Return [X, Y] of the center of cell containing provided text 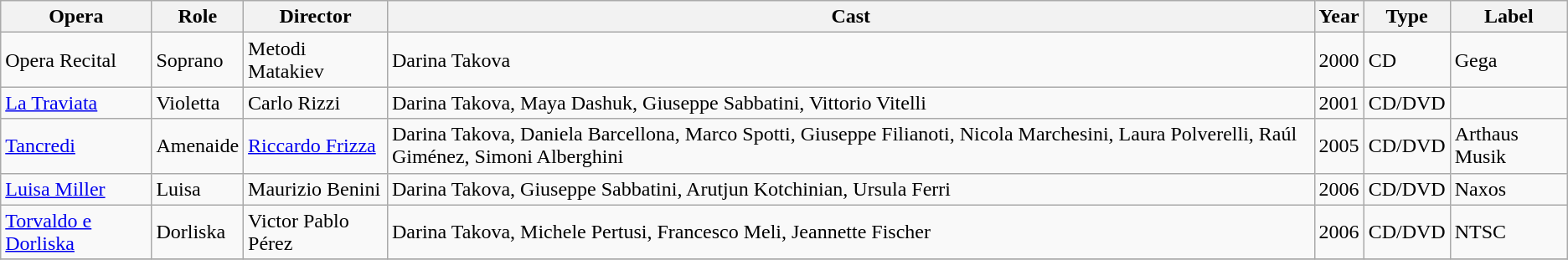
Maurizio Benini [316, 189]
Naxos [1509, 189]
Arthaus Musik [1509, 145]
2000 [1338, 60]
Director [316, 17]
La Traviata [76, 103]
Tancredi [76, 145]
Luisa Miller [76, 189]
Gega [1509, 60]
Opera [76, 17]
2001 [1338, 103]
Darina Takova, Maya Dashuk, Giuseppe Sabbatini, Vittorio Vitelli [851, 103]
Torvaldo e Dorliska [76, 232]
Opera Recital [76, 60]
Riccardo Frizza [316, 145]
Darina Takova, Giuseppe Sabbatini, Arutjun Kotchinian, Ursula Ferri [851, 189]
Soprano [198, 60]
Victor Pablo Pérez [316, 232]
Cast [851, 17]
Darina Takova [851, 60]
Darina Takova, Michele Pertusi, Francesco Meli, Jeannette Fischer [851, 232]
2005 [1338, 145]
Year [1338, 17]
NTSC [1509, 232]
Violetta [198, 103]
Label [1509, 17]
Luisa [198, 189]
Metodi Matakiev [316, 60]
Carlo Rizzi [316, 103]
Darina Takova, Daniela Barcellona, Marco Spotti, Giuseppe Filianoti, Nicola Marchesini, Laura Polverelli, Raúl Giménez, Simoni Alberghini [851, 145]
Type [1407, 17]
Amenaide [198, 145]
CD [1407, 60]
Role [198, 17]
Dorliska [198, 232]
